Pinpoint the cell where the given text exists, returning its (x, y) midpoint coordinate. 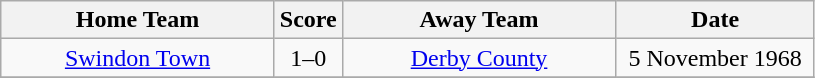
Home Team (138, 20)
Swindon Town (138, 58)
Date (716, 20)
1–0 (308, 58)
5 November 1968 (716, 58)
Derby County (479, 58)
Score (308, 20)
Away Team (479, 20)
